Extract the [X, Y] coordinate from the center of the cell holding the provided text.  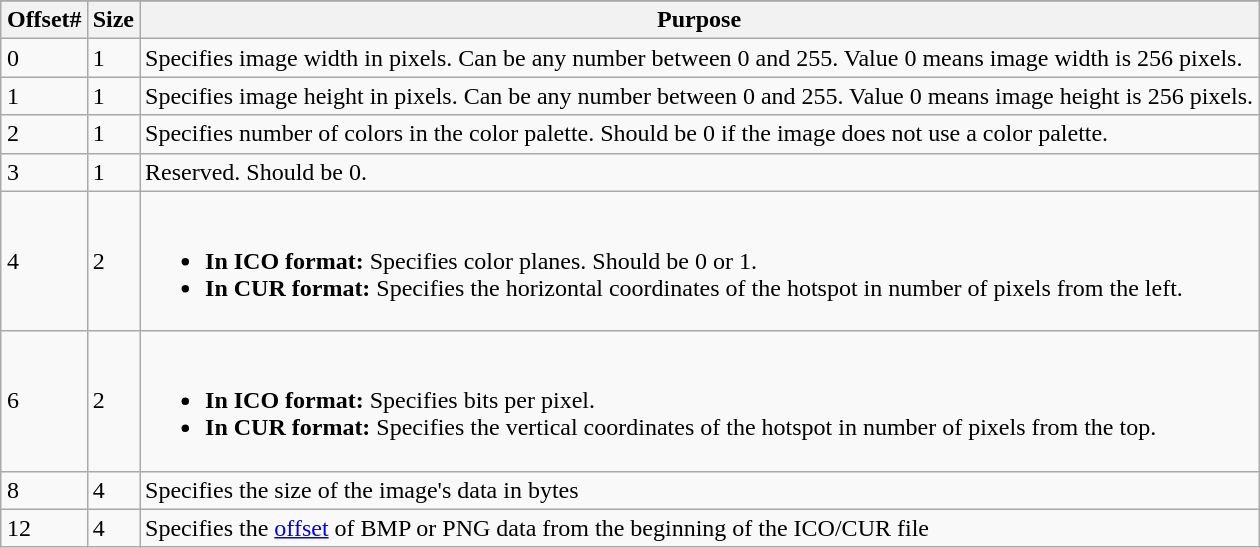
0 [44, 58]
Reserved. Should be 0. [700, 172]
Specifies image width in pixels. Can be any number between 0 and 255. Value 0 means image width is 256 pixels. [700, 58]
Specifies image height in pixels. Can be any number between 0 and 255. Value 0 means image height is 256 pixels. [700, 96]
6 [44, 401]
3 [44, 172]
Size [113, 20]
In ICO format: Specifies bits per pixel. In CUR format: Specifies the vertical coordinates of the hotspot in number of pixels from the top. [700, 401]
Specifies the size of the image's data in bytes [700, 490]
8 [44, 490]
Purpose [700, 20]
12 [44, 528]
Specifies number of colors in the color palette. Should be 0 if the image does not use a color palette. [700, 134]
Specifies the offset of BMP or PNG data from the beginning of the ICO/CUR file [700, 528]
Offset# [44, 20]
